From the cell containing the given text, extract its center point as (X, Y) coordinate. 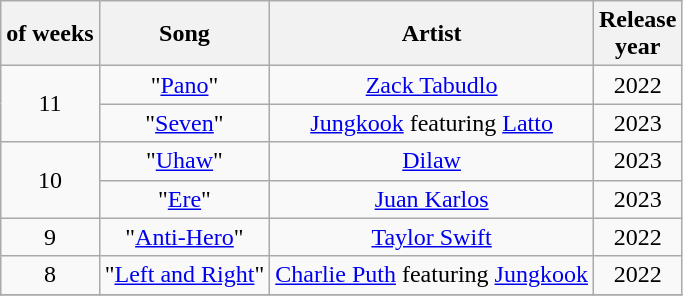
"Seven" (184, 123)
Charlie Puth featuring Jungkook (432, 275)
Song (184, 34)
Artist (432, 34)
"Pano" (184, 85)
Zack Tabudlo (432, 85)
Releaseyear (637, 34)
Taylor Swift (432, 237)
of weeks (50, 34)
Jungkook featuring Latto (432, 123)
"Uhaw" (184, 161)
Juan Karlos (432, 199)
"Anti-Hero" (184, 237)
"Left and Right" (184, 275)
11 (50, 104)
10 (50, 180)
Dilaw (432, 161)
9 (50, 237)
"Ere" (184, 199)
8 (50, 275)
